Extract the [X, Y] coordinate from the center of the cell holding the provided text.  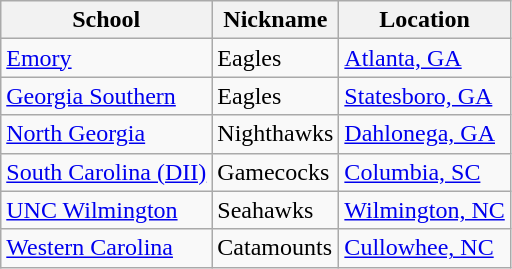
South Carolina (DII) [106, 172]
Catamounts [276, 248]
Western Carolina [106, 248]
Seahawks [276, 210]
UNC Wilmington [106, 210]
Gamecocks [276, 172]
Dahlonega, GA [424, 134]
Georgia Southern [106, 96]
Columbia, SC [424, 172]
Statesboro, GA [424, 96]
Nighthawks [276, 134]
School [106, 20]
Atlanta, GA [424, 58]
Location [424, 20]
Wilmington, NC [424, 210]
Emory [106, 58]
Cullowhee, NC [424, 248]
North Georgia [106, 134]
Nickname [276, 20]
